Return the [x, y] coordinate for the center point of the cell that contains the specified text.  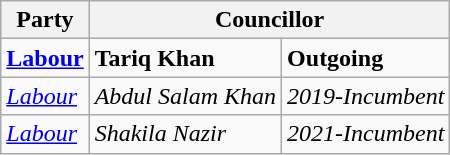
Councillor [270, 20]
2019-Incumbent [366, 96]
Outgoing [366, 58]
Shakila Nazir [185, 134]
Party [45, 20]
Abdul Salam Khan [185, 96]
Tariq Khan [185, 58]
2021-Incumbent [366, 134]
